Pinpoint the cell where the given text exists, returning its (X, Y) midpoint coordinate. 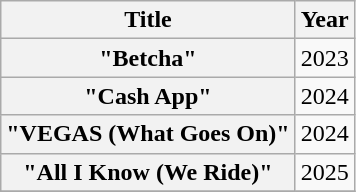
"All I Know (We Ride)" (148, 172)
"VEGAS (What Goes On)" (148, 134)
2023 (324, 58)
Year (324, 20)
Title (148, 20)
"Betcha" (148, 58)
"Cash App" (148, 96)
2025 (324, 172)
